Return (x, y) of the center of cell containing provided text 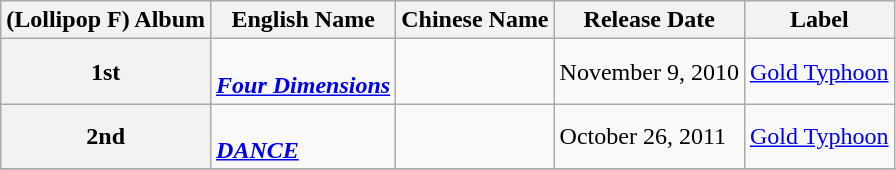
2nd (106, 136)
Release Date (649, 20)
Label (819, 20)
Chinese Name (475, 20)
October 26, 2011 (649, 136)
(Lollipop F) Album (106, 20)
Four Dimensions (304, 72)
English Name (304, 20)
November 9, 2010 (649, 72)
1st (106, 72)
DANCE (304, 136)
